Scan for the cell matching the given text and deliver its [X, Y] coordinate at center. 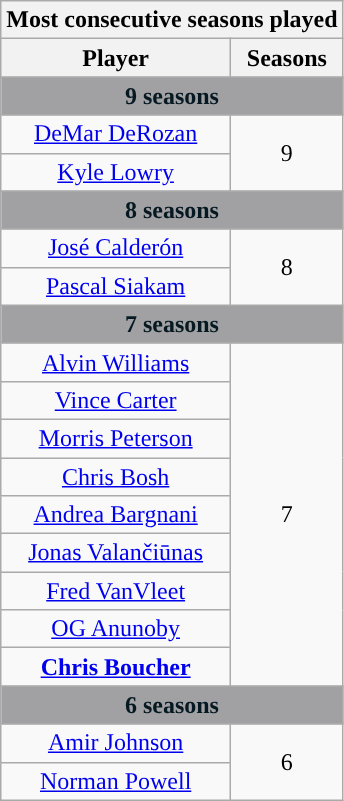
Player [116, 58]
7 [288, 514]
Chris Boucher [116, 667]
Alvin Williams [116, 362]
DeMar DeRozan [116, 134]
Fred VanVleet [116, 591]
Seasons [288, 58]
6 seasons [172, 705]
Norman Powell [116, 781]
9 [288, 153]
Jonas Valančiūnas [116, 553]
8 [288, 267]
7 seasons [172, 324]
Most consecutive seasons played [172, 20]
Amir Johnson [116, 743]
Andrea Bargnani [116, 515]
Pascal Siakam [116, 286]
José Calderón [116, 248]
9 seasons [172, 96]
Vince Carter [116, 400]
Chris Bosh [116, 477]
OG Anunoby [116, 629]
Kyle Lowry [116, 172]
6 [288, 762]
8 seasons [172, 210]
Morris Peterson [116, 438]
